Search for the cell housing the specified text and yield its (x, y) center coordinate. 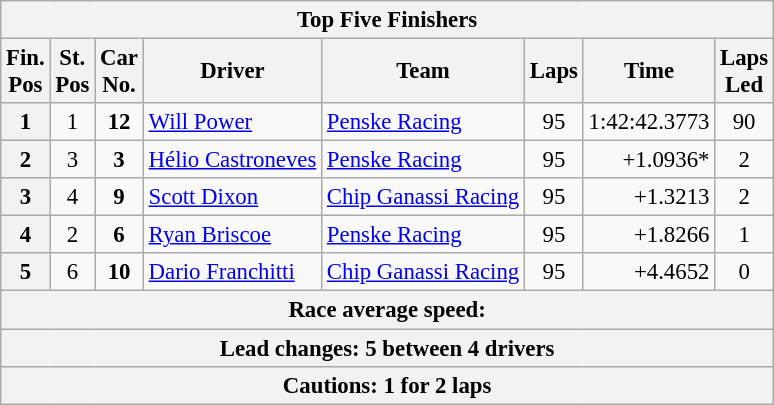
90 (744, 122)
St.Pos (72, 72)
Team (424, 72)
Race average speed: (388, 310)
CarNo. (120, 72)
5 (26, 273)
Top Five Finishers (388, 20)
12 (120, 122)
Scott Dixon (232, 197)
9 (120, 197)
+4.4652 (648, 273)
LapsLed (744, 72)
10 (120, 273)
Time (648, 72)
Lead changes: 5 between 4 drivers (388, 348)
+1.3213 (648, 197)
Cautions: 1 for 2 laps (388, 385)
Laps (554, 72)
Hélio Castroneves (232, 160)
Ryan Briscoe (232, 235)
+1.0936* (648, 160)
Dario Franchitti (232, 273)
Fin.Pos (26, 72)
0 (744, 273)
1:42:42.3773 (648, 122)
Will Power (232, 122)
+1.8266 (648, 235)
Driver (232, 72)
